Output the (X, Y) coordinate of the center of the cell containing the given text.  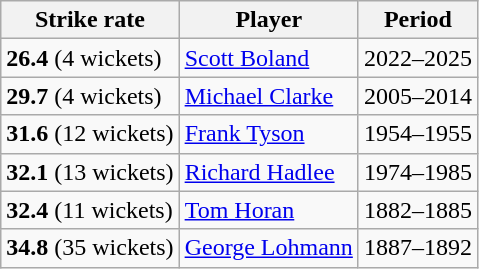
2005–2014 (418, 96)
32.1 (13 wickets) (90, 172)
29.7 (4 wickets) (90, 96)
Michael Clarke (268, 96)
Scott Boland (268, 58)
Tom Horan (268, 210)
Strike rate (90, 20)
2022–2025 (418, 58)
Period (418, 20)
32.4 (11 wickets) (90, 210)
1882–1885 (418, 210)
26.4 (4 wickets) (90, 58)
George Lohmann (268, 248)
Richard Hadlee (268, 172)
Frank Tyson (268, 134)
1974–1985 (418, 172)
31.6 (12 wickets) (90, 134)
1954–1955 (418, 134)
1887–1892 (418, 248)
Player (268, 20)
34.8 (35 wickets) (90, 248)
